Extract the [X, Y] coordinate from the center of the cell holding the provided text.  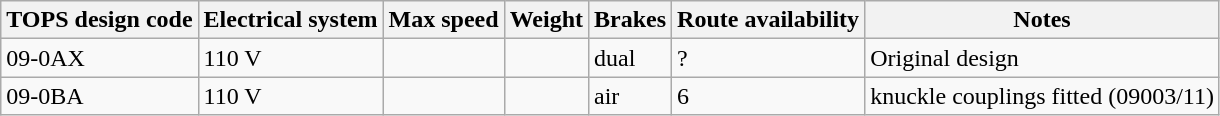
Brakes [630, 20]
Route availability [768, 20]
Weight [546, 20]
6 [768, 96]
09-0AX [100, 58]
dual [630, 58]
Max speed [444, 20]
09-0BA [100, 96]
TOPS design code [100, 20]
Notes [1042, 20]
knuckle couplings fitted (09003/11) [1042, 96]
Electrical system [290, 20]
? [768, 58]
air [630, 96]
Original design [1042, 58]
